Search for the cell housing the specified text and yield its (x, y) center coordinate. 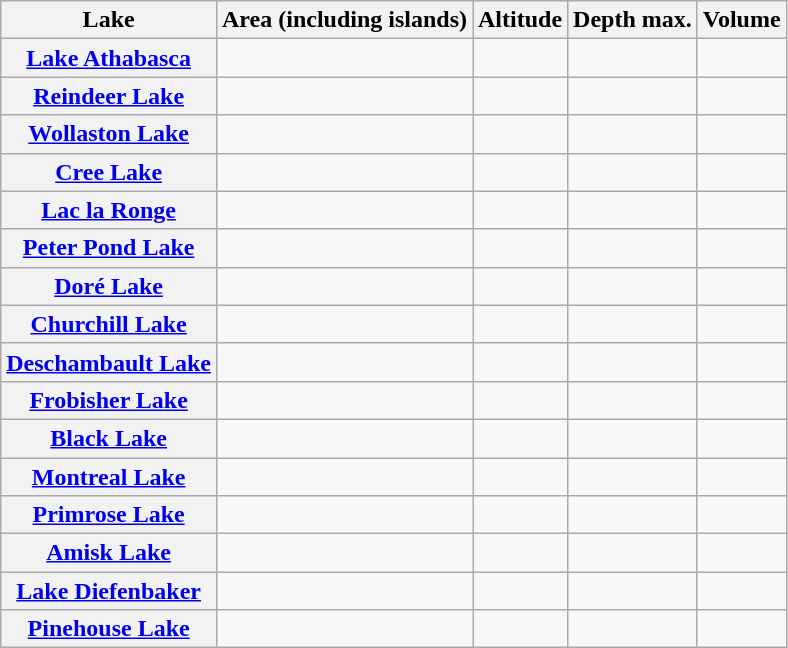
Montreal Lake (109, 477)
Volume (742, 20)
Reindeer Lake (109, 96)
Depth max. (633, 20)
Doré Lake (109, 286)
Deschambault Lake (109, 362)
Peter Pond Lake (109, 248)
Wollaston Lake (109, 134)
Pinehouse Lake (109, 629)
Area (including islands) (344, 20)
Primrose Lake (109, 515)
Churchill Lake (109, 324)
Cree Lake (109, 172)
Black Lake (109, 438)
Lake Diefenbaker (109, 591)
Altitude (520, 20)
Lake (109, 20)
Lac la Ronge (109, 210)
Amisk Lake (109, 553)
Frobisher Lake (109, 400)
Lake Athabasca (109, 58)
